Locate the cell with the specified text and output its (X, Y) center coordinate. 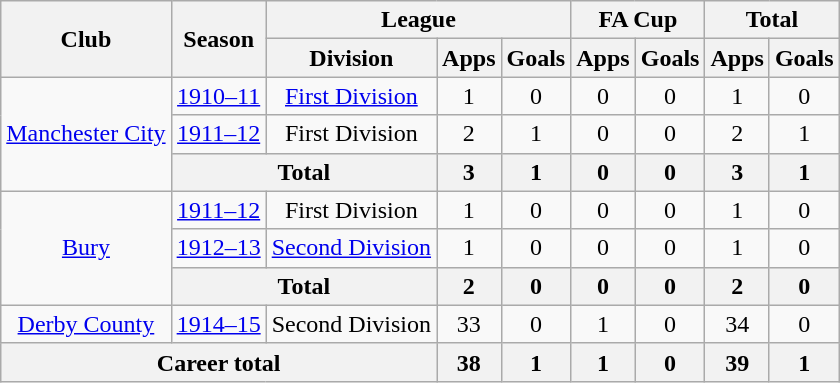
Manchester City (86, 134)
1910–11 (218, 96)
1912–13 (218, 248)
Career total (219, 362)
1914–15 (218, 324)
Division (351, 58)
38 (469, 362)
33 (469, 324)
FA Cup (638, 20)
Bury (86, 248)
Derby County (86, 324)
34 (737, 324)
Club (86, 39)
League (418, 20)
39 (737, 362)
Season (218, 39)
